Locate the cell with the specified text and output its [x, y] center coordinate. 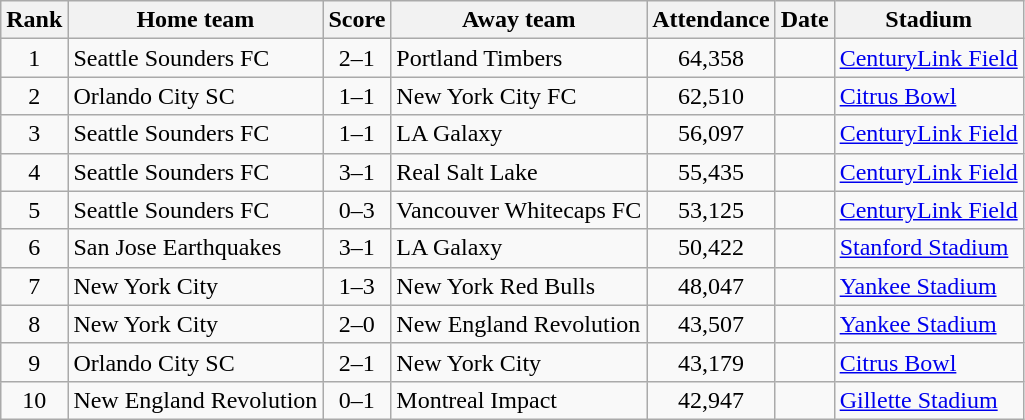
55,435 [711, 172]
New York City FC [519, 96]
Real Salt Lake [519, 172]
42,947 [711, 400]
10 [34, 400]
Attendance [711, 20]
Away team [519, 20]
0–1 [357, 400]
New York Red Bulls [519, 286]
3 [34, 134]
8 [34, 324]
56,097 [711, 134]
Montreal Impact [519, 400]
Score [357, 20]
Vancouver Whitecaps FC [519, 210]
1–3 [357, 286]
Portland Timbers [519, 58]
2–0 [357, 324]
48,047 [711, 286]
4 [34, 172]
53,125 [711, 210]
5 [34, 210]
San Jose Earthquakes [196, 248]
Date [804, 20]
43,179 [711, 362]
Rank [34, 20]
7 [34, 286]
64,358 [711, 58]
Home team [196, 20]
6 [34, 248]
50,422 [711, 248]
1 [34, 58]
Stadium [928, 20]
9 [34, 362]
Stanford Stadium [928, 248]
43,507 [711, 324]
62,510 [711, 96]
2 [34, 96]
0–3 [357, 210]
Gillette Stadium [928, 400]
